For the text-containing cell, return its midpoint in [X, Y] coordinate format. 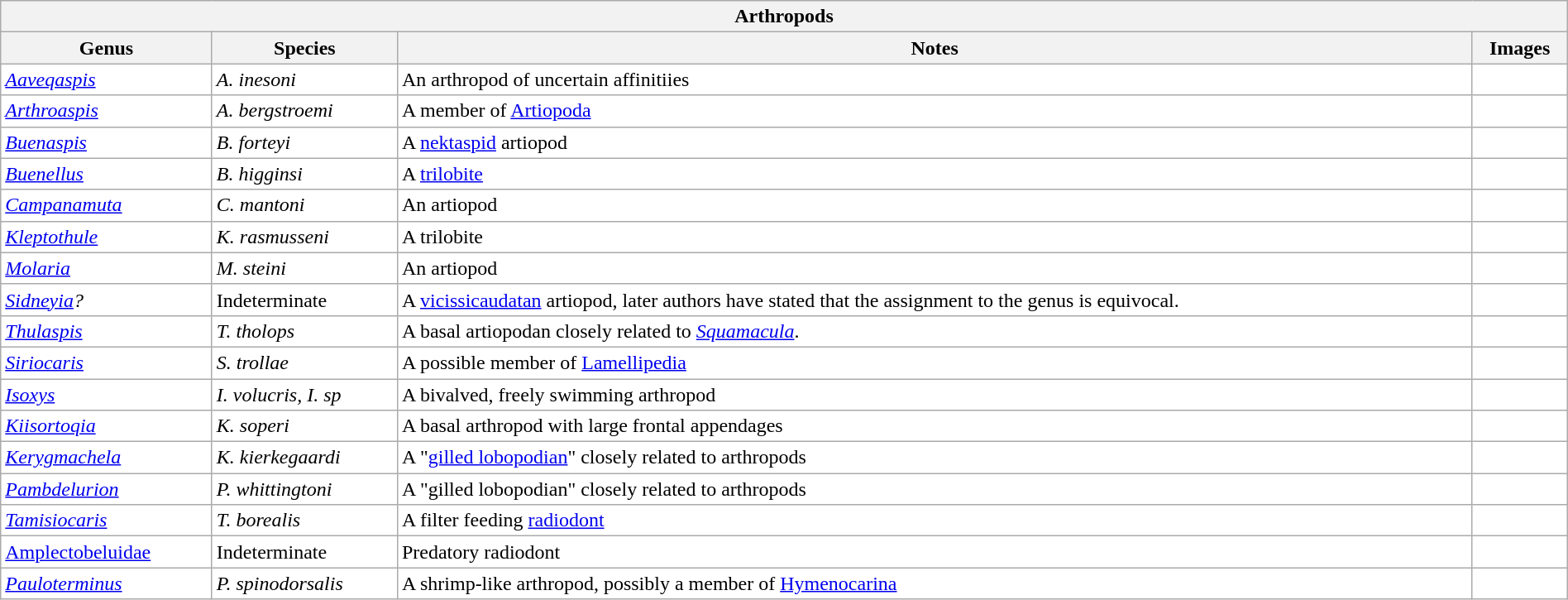
A shrimp-like arthropod, possibly a member of Hymenocarina [935, 583]
T. tholops [304, 331]
Siriocaris [107, 362]
P. spinodorsalis [304, 583]
Kerygmachela [107, 458]
Species [304, 48]
Isoxys [107, 395]
B. forteyi [304, 142]
Sidneyia? [107, 300]
A filter feeding radiodont [935, 521]
Thulaspis [107, 331]
A. bergstroemi [304, 111]
Predatory radiodont [935, 552]
Campanamuta [107, 205]
A basal arthropod with large frontal appendages [935, 426]
A. inesoni [304, 79]
Arthroaspis [107, 111]
P. whittingtoni [304, 489]
K. rasmusseni [304, 237]
Pambdelurion [107, 489]
A basal artiopodan closely related to Squamacula. [935, 331]
T. borealis [304, 521]
Aaveqaspis [107, 79]
Images [1520, 48]
Amplectobeluidae [107, 552]
I. volucris, I. sp [304, 395]
K. kierkegaardi [304, 458]
B. higginsi [304, 174]
Notes [935, 48]
Pauloterminus [107, 583]
Kiisortoqia [107, 426]
K. soperi [304, 426]
A bivalved, freely swimming arthropod [935, 395]
S. trollae [304, 362]
Buenellus [107, 174]
An arthropod of uncertain affinitiies [935, 79]
C. mantoni [304, 205]
Genus [107, 48]
M. steini [304, 268]
Buenaspis [107, 142]
Tamisiocaris [107, 521]
Kleptothule [107, 237]
A member of Artiopoda [935, 111]
A nektaspid artiopod [935, 142]
A possible member of Lamellipedia [935, 362]
Molaria [107, 268]
A vicissicaudatan artiopod, later authors have stated that the assignment to the genus is equivocal. [935, 300]
Arthropods [784, 17]
